Scan for the cell matching the given text and deliver its (x, y) coordinate at center. 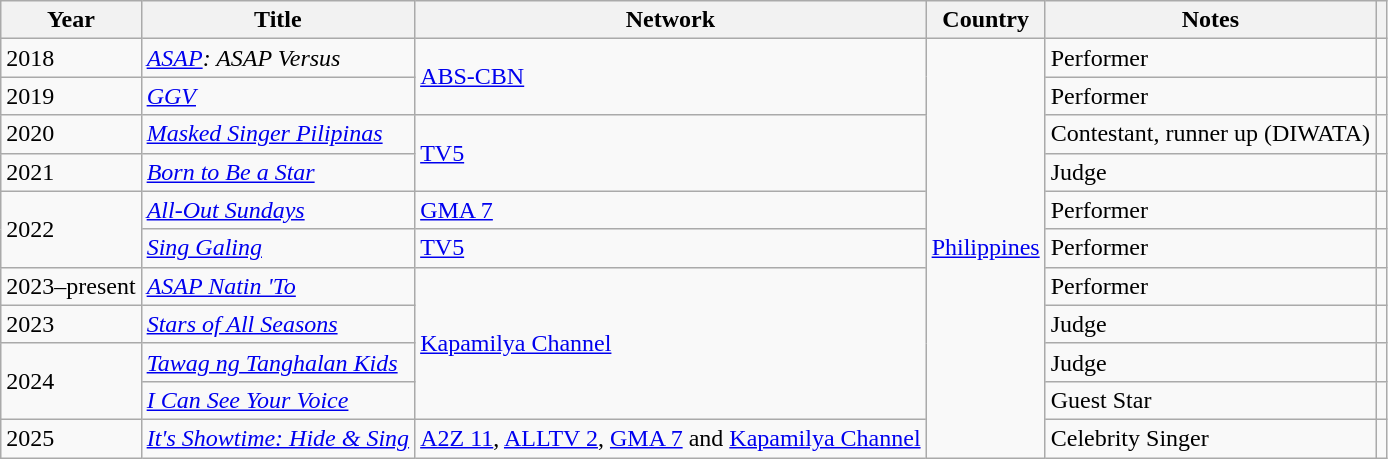
2023–present (71, 286)
Kapamilya Channel (670, 343)
Guest Star (1210, 400)
2021 (71, 172)
GGV (278, 96)
2020 (71, 134)
Born to Be a Star (278, 172)
2019 (71, 96)
ABS-CBN (670, 77)
Sing Galing (278, 248)
2024 (71, 381)
I Can See Your Voice (278, 400)
Masked Singer Pilipinas (278, 134)
Contestant, runner up (DIWATA) (1210, 134)
GMA 7 (670, 210)
2018 (71, 58)
ASAP Natin 'To (278, 286)
Country (986, 20)
Philippines (986, 248)
2025 (71, 438)
Tawag ng Tanghalan Kids (278, 362)
ASAP: ASAP Versus (278, 58)
Celebrity Singer (1210, 438)
2022 (71, 229)
Notes (1210, 20)
A2Z 11, ALLTV 2, GMA 7 and Kapamilya Channel (670, 438)
2023 (71, 324)
It's Showtime: Hide & Sing (278, 438)
Title (278, 20)
Year (71, 20)
Stars of All Seasons (278, 324)
Network (670, 20)
All-Out Sundays (278, 210)
